Extract the [X, Y] coordinate from the center of the cell holding the provided text.  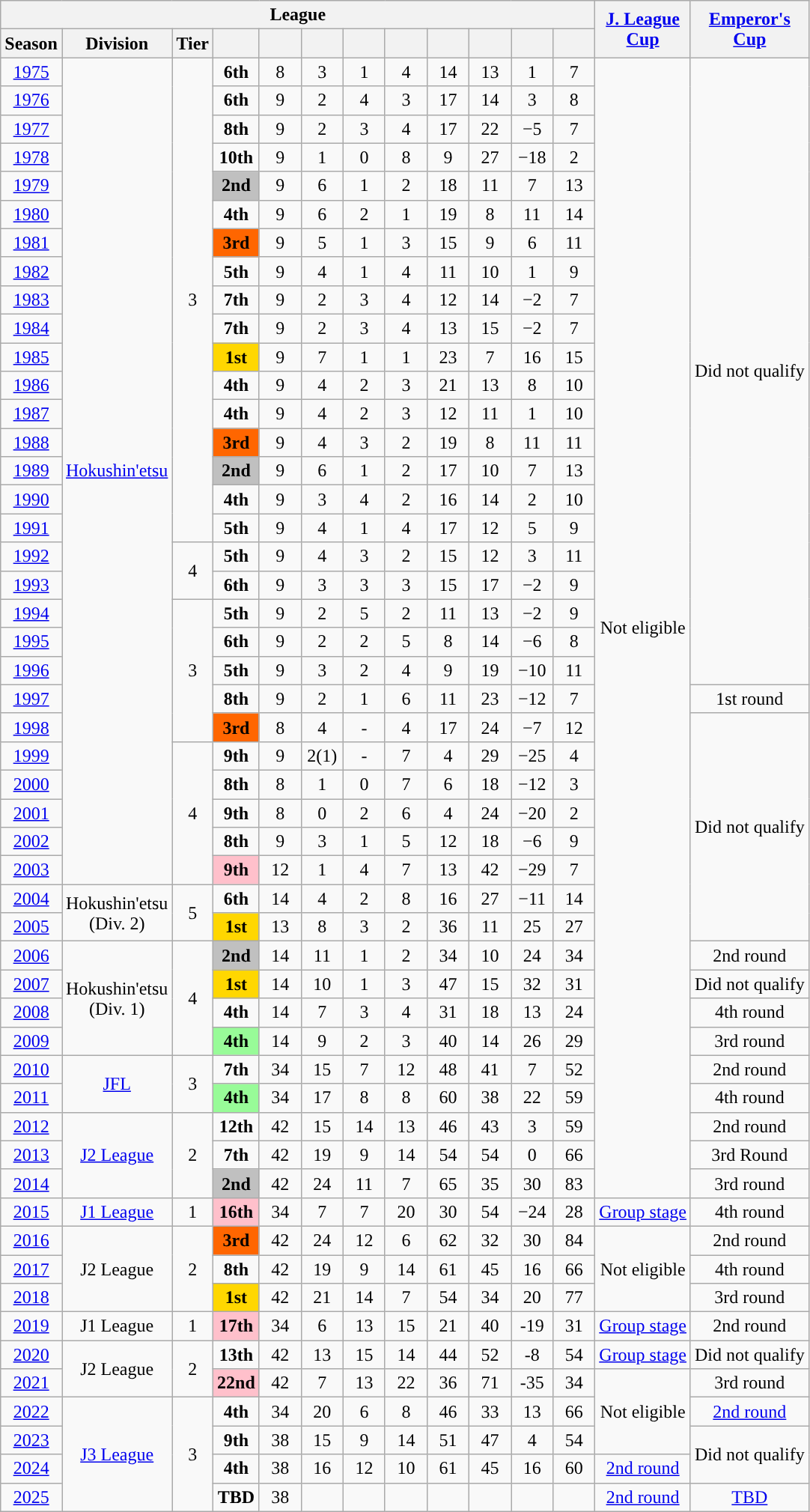
1997 [31, 699]
2002 [31, 842]
2020 [31, 1355]
2(1) [322, 756]
2009 [31, 1041]
−5 [532, 129]
−24 [532, 1212]
2005 [31, 927]
−29 [532, 870]
−18 [532, 157]
33 [490, 1412]
2019 [31, 1326]
2013 [31, 1155]
1998 [31, 727]
1983 [31, 300]
84 [574, 1240]
41 [490, 1069]
2000 [31, 784]
2001 [31, 813]
83 [574, 1183]
44 [448, 1355]
10th [237, 157]
2016 [31, 1240]
1991 [31, 528]
43 [490, 1126]
J3 League [117, 1454]
17th [237, 1326]
62 [448, 1240]
2021 [31, 1383]
-8 [532, 1355]
2012 [31, 1126]
2014 [31, 1183]
2025 [31, 1497]
Hokushin'etsu [117, 471]
2015 [31, 1212]
J. LeagueCup [643, 29]
1985 [31, 357]
Tier [193, 43]
1999 [31, 756]
1975 [31, 72]
1981 [31, 243]
2011 [31, 1098]
Hokushin'etsu(Div. 1) [117, 998]
1980 [31, 214]
12th [237, 1126]
JFL [117, 1084]
1995 [31, 642]
1977 [31, 129]
−20 [532, 813]
22nd [237, 1383]
77 [574, 1298]
Division [117, 43]
1993 [31, 585]
-19 [532, 1326]
2010 [31, 1069]
1978 [31, 157]
1986 [31, 386]
−11 [532, 899]
1st round [749, 699]
71 [490, 1383]
−7 [532, 727]
2023 [31, 1440]
2004 [31, 899]
48 [448, 1069]
Season [31, 43]
League [298, 15]
16th [237, 1212]
1992 [31, 556]
3rd Round [749, 1155]
1990 [31, 500]
1979 [31, 186]
25 [532, 927]
1976 [31, 100]
1982 [31, 271]
28 [574, 1212]
2024 [31, 1469]
Emperor'sCup [749, 29]
2006 [31, 956]
2007 [31, 984]
1994 [31, 613]
1984 [31, 328]
35 [490, 1183]
1987 [31, 414]
1989 [31, 471]
65 [448, 1183]
13th [237, 1355]
−25 [532, 756]
−10 [532, 670]
2017 [31, 1269]
26 [532, 1041]
1996 [31, 670]
-35 [532, 1383]
2022 [31, 1412]
1988 [31, 443]
2018 [31, 1298]
2003 [31, 870]
2008 [31, 1012]
Hokushin'etsu(Div. 2) [117, 913]
51 [448, 1440]
